Determine the (x, y) coordinate at the center of the cell enclosing the given text.  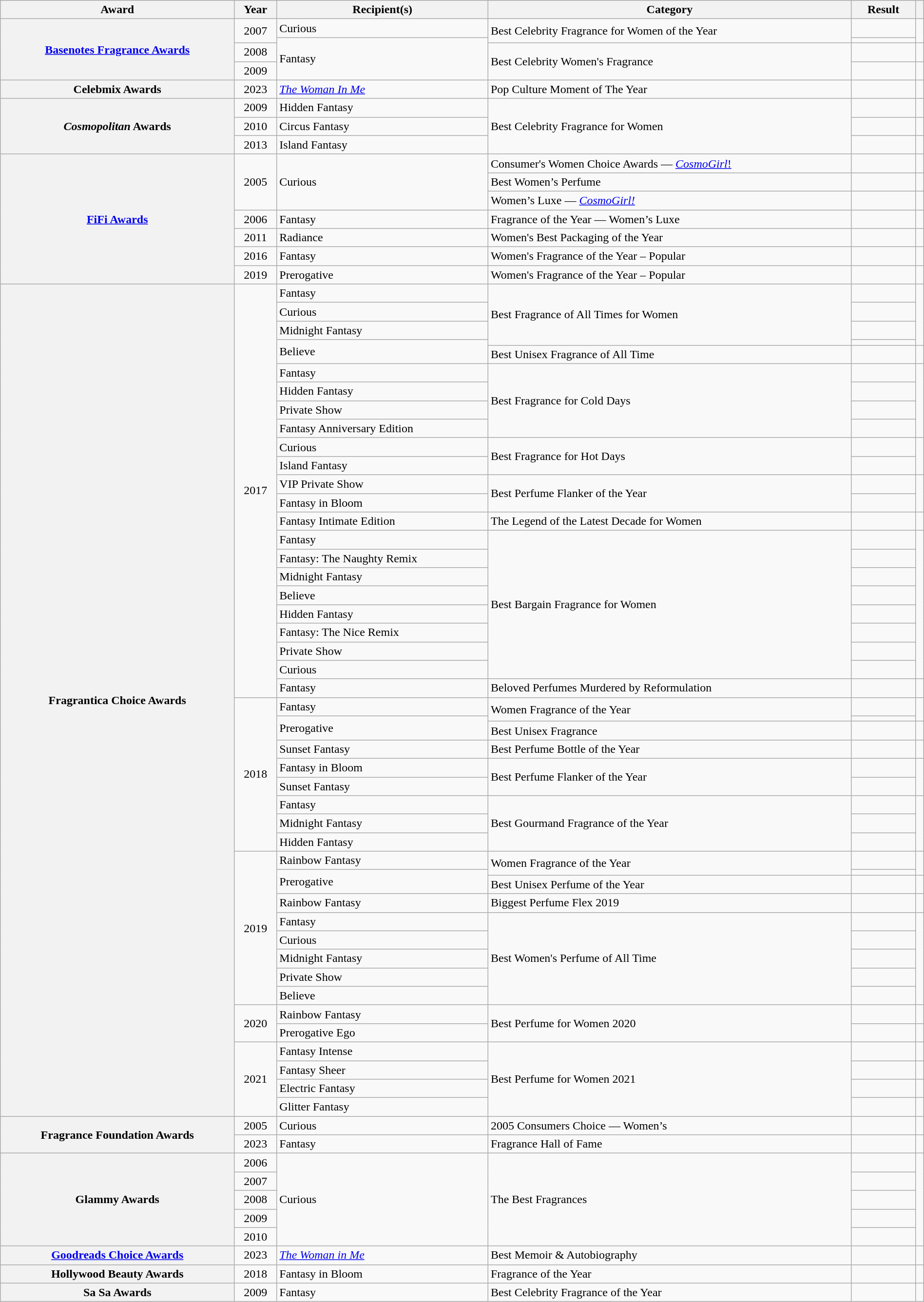
Cosmopolitan Awards (117, 126)
Fragrance Hall of Fame (670, 1144)
Beloved Perfumes Murdered by Reformulation (670, 688)
Result (883, 10)
Women’s Luxe — CosmoGirl! (670, 200)
Glammy Awards (117, 1200)
Award (117, 10)
2021 (255, 1079)
Fragrance Foundation Awards (117, 1135)
VIP Private Show (383, 484)
Best Perfume for Women 2021 (670, 1079)
2005 Consumers Choice — Women’s (670, 1126)
Radiance (383, 238)
Best Celebrity Fragrance for Women (670, 126)
The Woman In Me (383, 89)
Best Unisex Fragrance (670, 730)
Pop Culture Moment of The Year (670, 89)
Goodreads Choice Awards (117, 1255)
Best Unisex Perfume of the Year (670, 884)
2013 (255, 145)
Hollywood Beauty Awards (117, 1274)
Sa Sa Awards (117, 1292)
2020 (255, 1023)
Best Bargain Fragrance for Women (670, 605)
Best Memoir & Autobiography (670, 1255)
Circus Fantasy (383, 126)
Fantasy: The Naughty Remix (383, 558)
Best Perfume Bottle of the Year (670, 749)
The Legend of the Latest Decade for Women (670, 521)
Best Perfume for Women 2020 (670, 1023)
Best Fragrance for Hot Days (670, 456)
Best Gourmand Fragrance of the Year (670, 823)
FiFi Awards (117, 219)
Consumer's Women Choice Awards — CosmoGirl! (670, 163)
Best Celebrity Fragrance for Women of the Year (670, 31)
The Woman in Me (383, 1255)
Fantasy Anniversary Edition (383, 428)
Best Fragrance for Cold Days (670, 401)
Electric Fantasy (383, 1089)
Category (670, 10)
Best Unisex Fragrance of All Time (670, 354)
Best Celebrity Fragrance of the Year (670, 1292)
Fragrantica Choice Awards (117, 700)
Best Women's Perfume of All Time (670, 958)
Fragrance of the Year — Women’s Luxe (670, 219)
Best Fragrance of All Times for Women (670, 315)
2011 (255, 238)
Fantasy Intense (383, 1051)
Year (255, 10)
Women's Best Packaging of the Year (670, 238)
Best Celebrity Women's Fragrance (670, 61)
Basenotes Fragrance Awards (117, 50)
Prerogative Ego (383, 1033)
Celebmix Awards (117, 89)
The Best Fragrances (670, 1200)
2017 (255, 491)
Fantasy Sheer (383, 1070)
Fragrance of the Year (670, 1274)
Best Women’s Perfume (670, 182)
Fantasy Intimate Edition (383, 521)
2016 (255, 256)
Glitter Fantasy (383, 1107)
Recipient(s) (383, 10)
Fantasy: The Nice Remix (383, 632)
Biggest Perfume Flex 2019 (670, 903)
